Determine the (X, Y) coordinate at the center of the cell enclosing the given text.  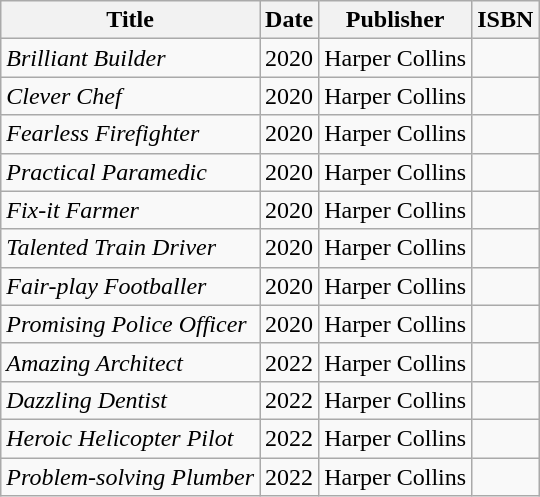
Talented Train Driver (130, 248)
Publisher (396, 20)
Date (290, 20)
Promising Police Officer (130, 324)
Clever Chef (130, 96)
Fix-it Farmer (130, 210)
Title (130, 20)
Dazzling Dentist (130, 400)
Fearless Firefighter (130, 134)
ISBN (506, 20)
Amazing Architect (130, 362)
Heroic Helicopter Pilot (130, 438)
Fair-play Footballer (130, 286)
Practical Paramedic (130, 172)
Problem-solving Plumber (130, 477)
Brilliant Builder (130, 58)
